Capture the cell that displays the provided text and extract its [X, Y] central coordinate. 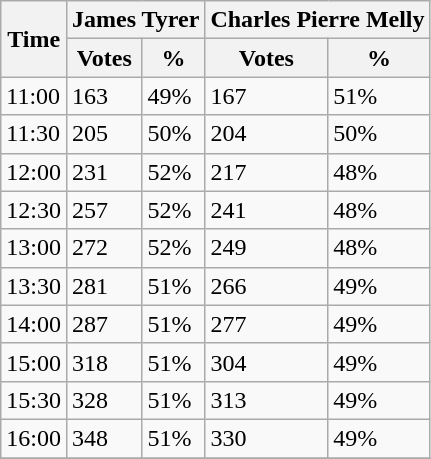
Charles Pierre Melly [318, 20]
14:00 [34, 324]
205 [104, 134]
272 [104, 248]
330 [266, 438]
266 [266, 286]
249 [266, 248]
231 [104, 172]
348 [104, 438]
13:00 [34, 248]
257 [104, 210]
277 [266, 324]
313 [266, 400]
16:00 [34, 438]
15:30 [34, 400]
204 [266, 134]
328 [104, 400]
Time [34, 39]
281 [104, 286]
217 [266, 172]
13:30 [34, 286]
12:00 [34, 172]
11:30 [34, 134]
James Tyrer [135, 20]
287 [104, 324]
12:30 [34, 210]
304 [266, 362]
241 [266, 210]
15:00 [34, 362]
318 [104, 362]
163 [104, 96]
11:00 [34, 96]
167 [266, 96]
